Search for the cell housing the specified text and yield its [X, Y] center coordinate. 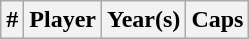
Caps [218, 20]
Player [63, 20]
Year(s) [144, 20]
# [12, 20]
